Provide the [x, y] coordinate of the cell's center where the given text is located.  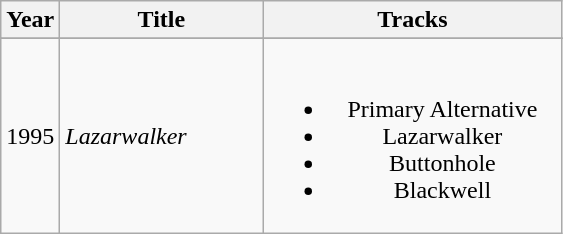
Year [30, 20]
Tracks [412, 20]
Title [162, 20]
Lazarwalker [162, 136]
Primary AlternativeLazarwalkerButtonholeBlackwell [412, 136]
1995 [30, 136]
